Pinpoint the cell where the given text exists, returning its [x, y] midpoint coordinate. 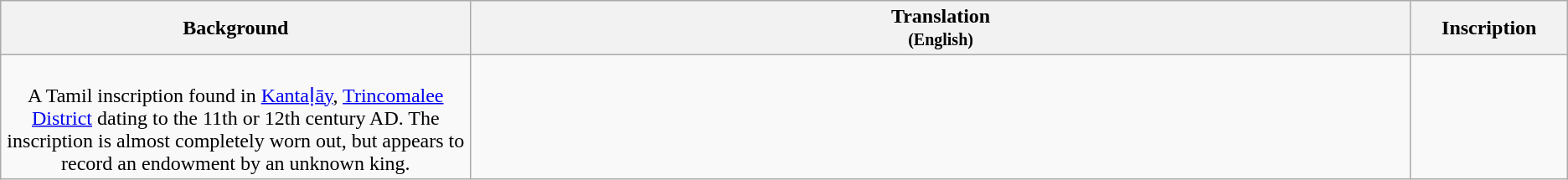
Translation(English) [941, 28]
Inscription [1489, 28]
Background [236, 28]
